Detect which cell encompasses the target text, then output its (X, Y) center coordinate. 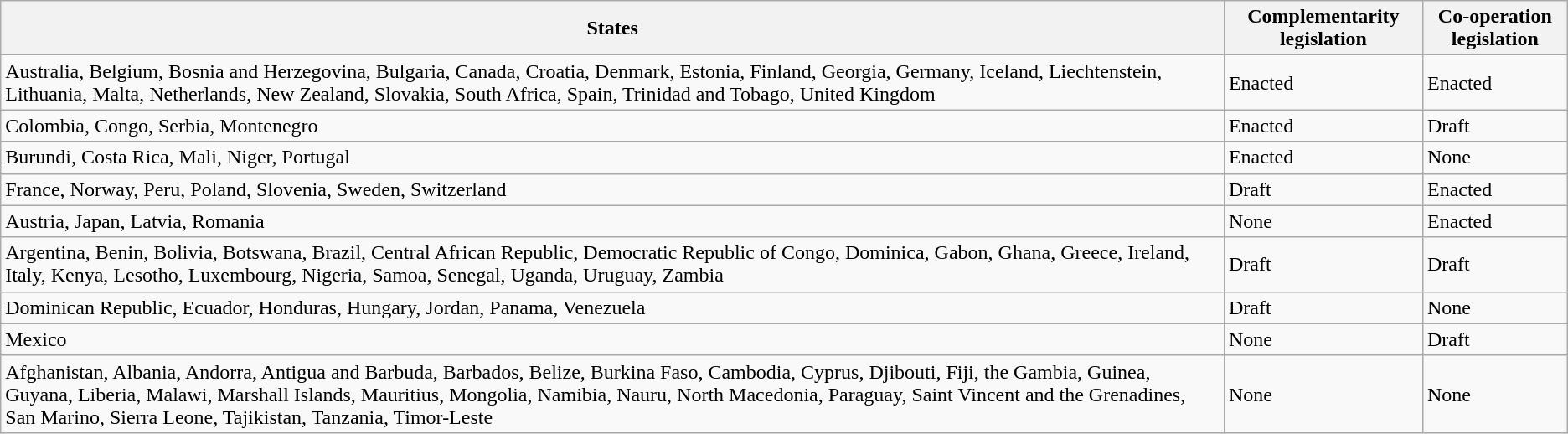
Complementarity legislation (1323, 28)
Austria, Japan, Latvia, Romania (613, 221)
Burundi, Costa Rica, Mali, Niger, Portugal (613, 158)
Mexico (613, 339)
France, Norway, Peru, Poland, Slovenia, Sweden, Switzerland (613, 189)
States (613, 28)
Colombia, Congo, Serbia, Montenegro (613, 126)
Co-operation legislation (1494, 28)
Dominican Republic, Ecuador, Honduras, Hungary, Jordan, Panama, Venezuela (613, 307)
